Determine the (X, Y) coordinate at the center of the cell enclosing the given text.  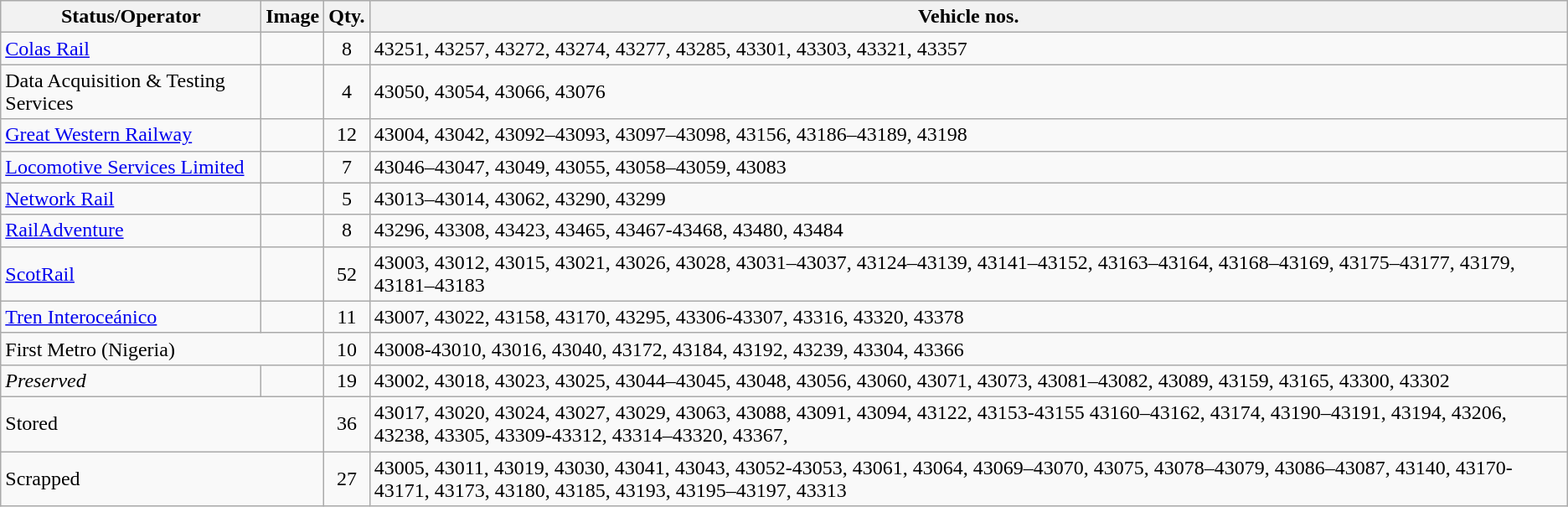
Colas Rail (131, 49)
Network Rail (131, 199)
43002, 43018, 43023, 43025, 43044–43045, 43048, 43056, 43060, 43071, 43073, 43081–43082, 43089, 43159, 43165, 43300, 43302 (968, 380)
Locomotive Services Limited (131, 167)
4 (347, 92)
43008-43010, 43016, 43040, 43172, 43184, 43192, 43239, 43304, 43366 (968, 349)
11 (347, 317)
52 (347, 273)
43050, 43054, 43066, 43076 (968, 92)
5 (347, 199)
Image (293, 17)
Vehicle nos. (968, 17)
RailAdventure (131, 230)
Scrapped (162, 478)
43007, 43022, 43158, 43170, 43295, 43306-43307, 43316, 43320, 43378 (968, 317)
19 (347, 380)
12 (347, 135)
Stored (162, 424)
Status/Operator (131, 17)
43004, 43042, 43092–43093, 43097–43098, 43156, 43186–43189, 43198 (968, 135)
43251, 43257, 43272, 43274, 43277, 43285, 43301, 43303, 43321, 43357 (968, 49)
43013–43014, 43062, 43290, 43299 (968, 199)
43003, 43012, 43015, 43021, 43026, 43028, 43031–43037, 43124–43139, 43141–43152, 43163–43164, 43168–43169, 43175–43177, 43179, 43181–43183 (968, 273)
43296, 43308, 43423, 43465, 43467-43468, 43480, 43484 (968, 230)
Great Western Railway (131, 135)
Qty. (347, 17)
First Metro (Nigeria) (162, 349)
ScotRail (131, 273)
7 (347, 167)
Data Acquisition & Testing Services (131, 92)
43046–43047, 43049, 43055, 43058–43059, 43083 (968, 167)
10 (347, 349)
27 (347, 478)
Tren Interoceánico (131, 317)
Preserved (131, 380)
36 (347, 424)
